Pinpoint the cell where the given text exists, returning its [x, y] midpoint coordinate. 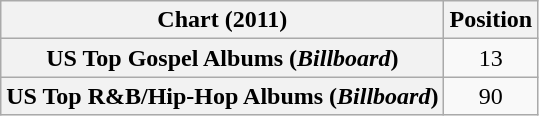
90 [491, 96]
13 [491, 58]
US Top Gospel Albums (Billboard) [222, 58]
US Top R&B/Hip-Hop Albums (Billboard) [222, 96]
Position [491, 20]
Chart (2011) [222, 20]
